For the text-containing cell, return its midpoint in (X, Y) coordinate format. 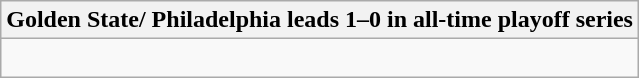
Golden State/ Philadelphia leads 1–0 in all-time playoff series (320, 20)
